From the cell containing the given text, extract its center point as [X, Y] coordinate. 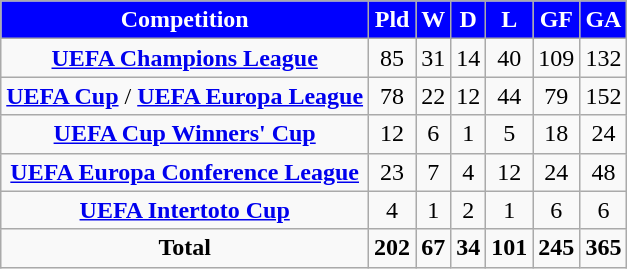
W [434, 20]
L [510, 20]
D [468, 20]
UEFA Cup Winners' Cup [185, 134]
14 [468, 58]
18 [556, 134]
67 [434, 248]
34 [468, 248]
85 [392, 58]
Total [185, 248]
132 [604, 58]
365 [604, 248]
22 [434, 96]
7 [434, 172]
31 [434, 58]
GF [556, 20]
79 [556, 96]
UEFA Intertoto Cup [185, 210]
245 [556, 248]
202 [392, 248]
78 [392, 96]
23 [392, 172]
UEFA Cup / UEFA Europa League [185, 96]
5 [510, 134]
40 [510, 58]
48 [604, 172]
Competition [185, 20]
101 [510, 248]
44 [510, 96]
2 [468, 210]
Pld [392, 20]
UEFA Europa Conference League [185, 172]
109 [556, 58]
UEFA Champions League [185, 58]
GA [604, 20]
152 [604, 96]
